Extract the [x, y] coordinate from the center of the cell holding the provided text.  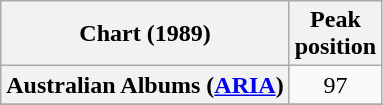
Peakposition [335, 34]
97 [335, 85]
Australian Albums (ARIA) [145, 85]
Chart (1989) [145, 34]
